For the text-containing cell, return its midpoint in [X, Y] coordinate format. 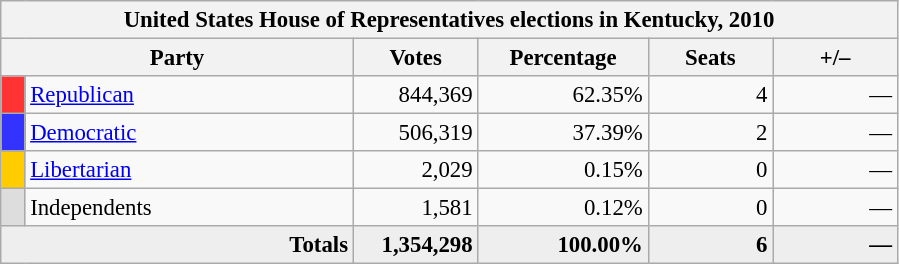
Totals [178, 245]
1,354,298 [416, 245]
Votes [416, 58]
62.35% [563, 95]
2,029 [416, 170]
0.15% [563, 170]
United States House of Representatives elections in Kentucky, 2010 [450, 20]
6 [710, 245]
Seats [710, 58]
Democratic [189, 133]
Percentage [563, 58]
100.00% [563, 245]
Republican [189, 95]
+/– [836, 58]
Libertarian [189, 170]
506,319 [416, 133]
Independents [189, 208]
0.12% [563, 208]
Party [178, 58]
4 [710, 95]
844,369 [416, 95]
37.39% [563, 133]
1,581 [416, 208]
2 [710, 133]
